Detect which cell encompasses the target text, then output its (x, y) center coordinate. 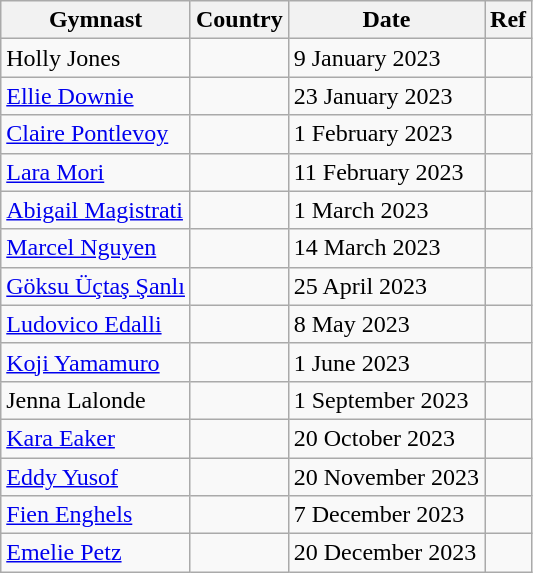
Jenna Lalonde (96, 400)
Ellie Downie (96, 96)
Abigail Magistrati (96, 210)
Lara Mori (96, 172)
1 September 2023 (386, 400)
1 March 2023 (386, 210)
Eddy Yusof (96, 477)
20 December 2023 (386, 553)
Claire Pontlevoy (96, 134)
20 November 2023 (386, 477)
Ludovico Edalli (96, 324)
14 March 2023 (386, 248)
Holly Jones (96, 58)
Koji Yamamuro (96, 362)
7 December 2023 (386, 515)
Emelie Petz (96, 553)
Göksu Üçtaş Şanlı (96, 286)
Gymnast (96, 20)
Date (386, 20)
Ref (508, 20)
Fien Enghels (96, 515)
Country (239, 20)
23 January 2023 (386, 96)
Kara Eaker (96, 438)
9 January 2023 (386, 58)
20 October 2023 (386, 438)
Marcel Nguyen (96, 248)
25 April 2023 (386, 286)
8 May 2023 (386, 324)
1 June 2023 (386, 362)
11 February 2023 (386, 172)
1 February 2023 (386, 134)
